For the text-containing cell, return its midpoint in (x, y) coordinate format. 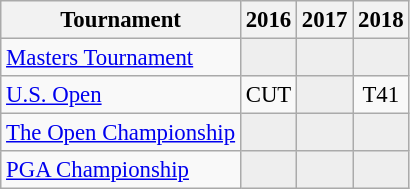
CUT (268, 95)
The Open Championship (121, 133)
Masters Tournament (121, 58)
T41 (381, 95)
2017 (325, 20)
Tournament (121, 20)
PGA Championship (121, 170)
2018 (381, 20)
U.S. Open (121, 95)
2016 (268, 20)
